Extract the (x, y) coordinate from the center of the cell holding the provided text.  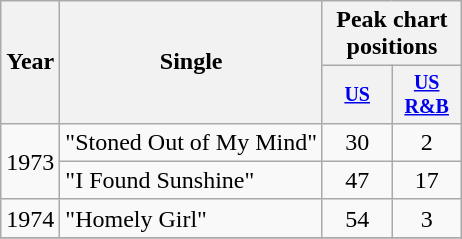
Single (192, 62)
30 (356, 142)
3 (426, 218)
US (356, 94)
1973 (30, 161)
47 (356, 180)
Peak chart positions (392, 34)
2 (426, 142)
54 (356, 218)
17 (426, 180)
Year (30, 62)
"I Found Sunshine" (192, 180)
1974 (30, 218)
"Stoned Out of My Mind" (192, 142)
USR&B (426, 94)
"Homely Girl" (192, 218)
